Return the (X, Y) coordinate for the center point of the cell that contains the specified text.  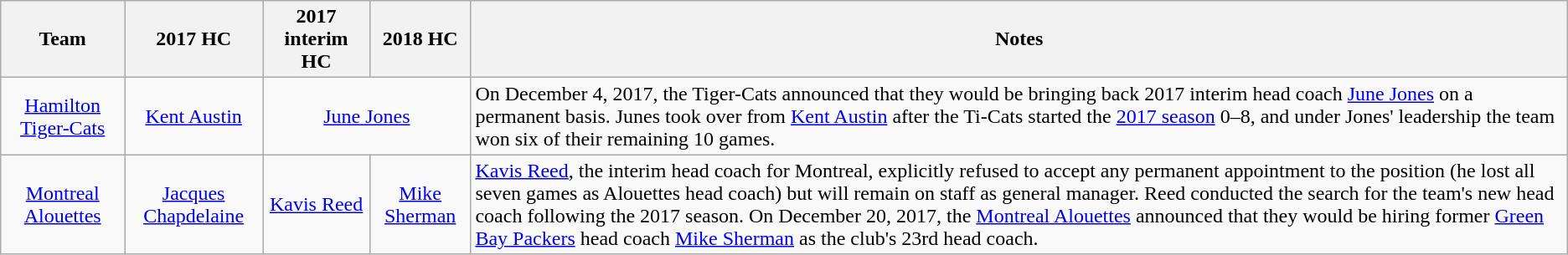
Mike Sherman (420, 204)
Kavis Reed (317, 204)
2017 interim HC (317, 39)
June Jones (367, 116)
Hamilton Tiger-Cats (63, 116)
Notes (1019, 39)
Kent Austin (194, 116)
Team (63, 39)
2017 HC (194, 39)
Jacques Chapdelaine (194, 204)
2018 HC (420, 39)
Montreal Alouettes (63, 204)
